Capture the cell that displays the provided text and extract its [X, Y] central coordinate. 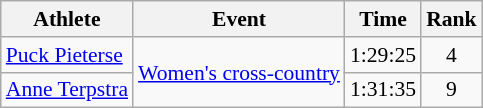
Rank [452, 19]
Puck Pieterse [67, 55]
Athlete [67, 19]
Event [239, 19]
1:29:25 [383, 55]
4 [452, 55]
9 [452, 90]
Women's cross-country [239, 72]
Time [383, 19]
Anne Terpstra [67, 90]
1:31:35 [383, 90]
